Detect which cell encompasses the target text, then output its (X, Y) center coordinate. 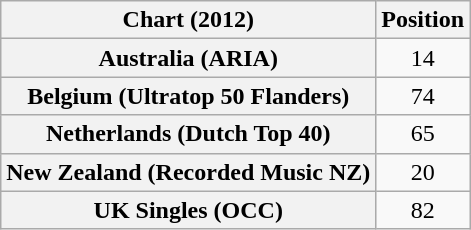
14 (423, 58)
20 (423, 172)
Australia (ARIA) (188, 58)
UK Singles (OCC) (188, 210)
74 (423, 96)
65 (423, 134)
Belgium (Ultratop 50 Flanders) (188, 96)
Netherlands (Dutch Top 40) (188, 134)
82 (423, 210)
Chart (2012) (188, 20)
Position (423, 20)
New Zealand (Recorded Music NZ) (188, 172)
